Extract the (X, Y) coordinate from the center of the cell holding the provided text.  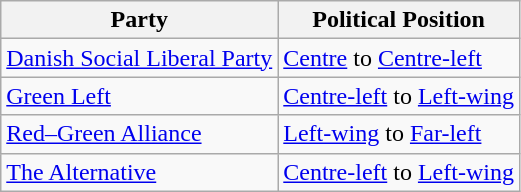
The Alternative (140, 172)
Party (140, 20)
Danish Social Liberal Party (140, 58)
Centre to Centre-left (399, 58)
Red–Green Alliance (140, 134)
Political Position (399, 20)
Left-wing to Far-left (399, 134)
Green Left (140, 96)
